Return the [X, Y] coordinate for the center point of the cell that contains the specified text.  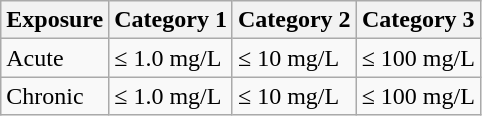
Exposure [55, 20]
Category 1 [171, 20]
Chronic [55, 96]
Acute [55, 58]
Category 3 [418, 20]
Category 2 [294, 20]
